Capture the cell that displays the provided text and extract its (X, Y) central coordinate. 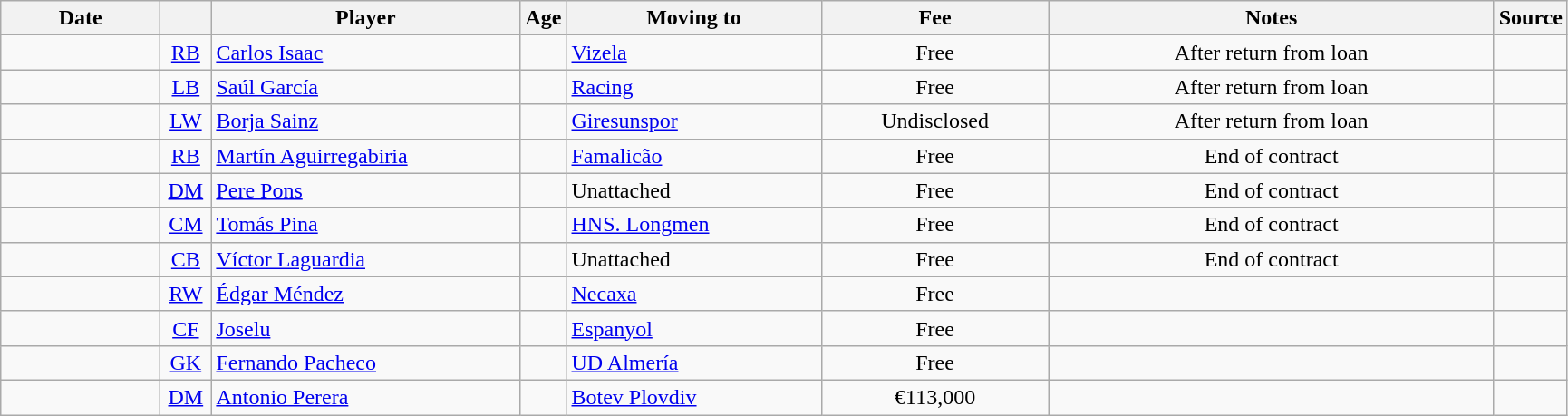
CM (186, 225)
Famalicão (694, 156)
Date (81, 18)
Antonio Perera (366, 397)
Joselu (366, 328)
Édgar Méndez (366, 294)
Racing (694, 87)
Undisclosed (935, 121)
RW (186, 294)
Fernando Pacheco (366, 363)
Player (366, 18)
Espanyol (694, 328)
Borja Sainz (366, 121)
Víctor Laguardia (366, 259)
Necaxa (694, 294)
Pere Pons (366, 190)
HNS. Longmen (694, 225)
€113,000 (935, 397)
Fee (935, 18)
Carlos Isaac (366, 53)
LW (186, 121)
Notes (1271, 18)
LB (186, 87)
Martín Aguirregabiria (366, 156)
CF (186, 328)
Vizela (694, 53)
CB (186, 259)
Age (544, 18)
Source (1530, 18)
Tomás Pina (366, 225)
Giresunspor (694, 121)
UD Almería (694, 363)
Moving to (694, 18)
GK (186, 363)
Saúl García (366, 87)
Botev Plovdiv (694, 397)
